Identify which cell holds the provided text, then report its (X, Y) central coordinate. 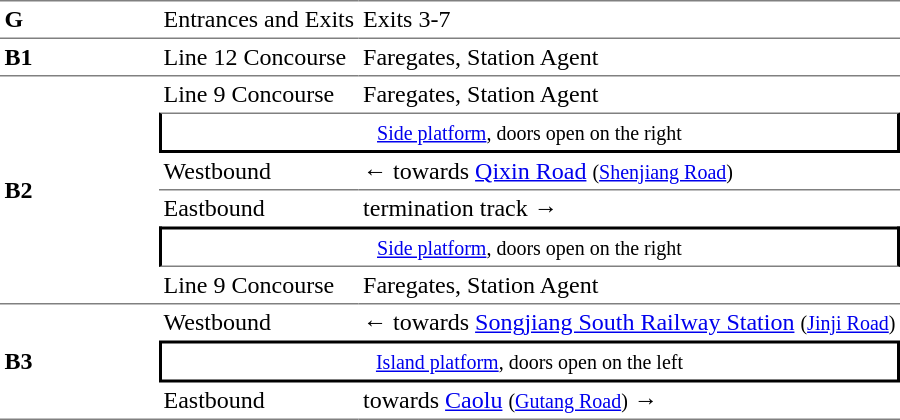
Line 12 Concourse (259, 58)
Exits 3-7 (630, 20)
B1 (80, 58)
towards Caolu (Gutang Road) → (630, 401)
termination track → (630, 208)
Island platform, doors open on the left (530, 361)
G (80, 20)
← towards Qixin Road (Shenjiang Road) (630, 172)
B2 (80, 190)
Entrances and Exits (259, 20)
← towards Songjiang South Railway Station (Jinji Road) (630, 322)
B3 (80, 362)
